Return the [x, y] coordinate for the center point of the cell that contains the specified text.  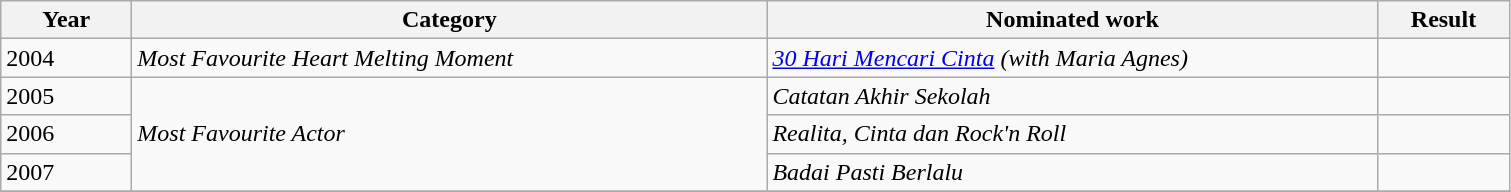
2007 [66, 172]
2005 [66, 96]
Most Favourite Actor [450, 134]
30 Hari Mencari Cinta (with Maria Agnes) [1072, 58]
Nominated work [1072, 20]
Year [66, 20]
Realita, Cinta dan Rock'n Roll [1072, 134]
Badai Pasti Berlalu [1072, 172]
Result [1444, 20]
Catatan Akhir Sekolah [1072, 96]
Category [450, 20]
2004 [66, 58]
Most Favourite Heart Melting Moment [450, 58]
2006 [66, 134]
